For the text-containing cell, return its midpoint in [X, Y] coordinate format. 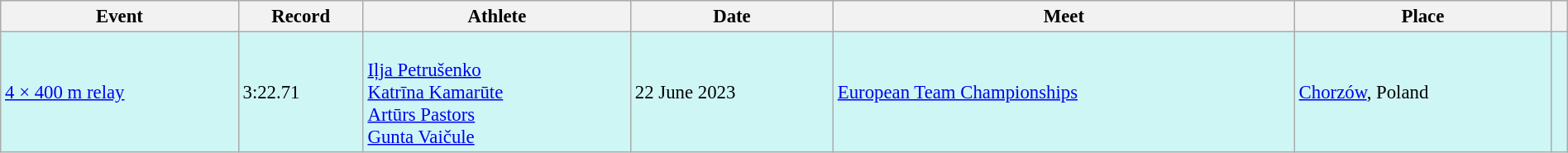
Meet [1064, 17]
Place [1422, 17]
22 June 2023 [733, 93]
Date [733, 17]
Chorzów, Poland [1422, 93]
Iļja PetrušenkoKatrīna KamarūteArtūrs PastorsGunta Vaičule [496, 93]
Record [301, 17]
Event [119, 17]
3:22.71 [301, 93]
Athlete [496, 17]
European Team Championships [1064, 93]
4 × 400 m relay [119, 93]
